Scan for the cell matching the given text and deliver its [x, y] coordinate at center. 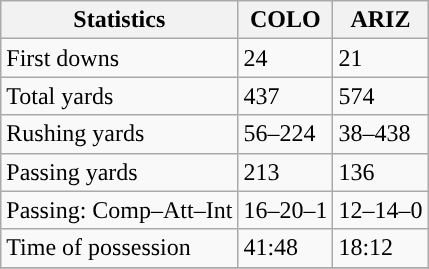
574 [380, 96]
16–20–1 [286, 210]
COLO [286, 20]
437 [286, 96]
213 [286, 172]
Passing: Comp–Att–Int [120, 210]
136 [380, 172]
56–224 [286, 134]
21 [380, 58]
ARIZ [380, 20]
18:12 [380, 248]
41:48 [286, 248]
First downs [120, 58]
24 [286, 58]
12–14–0 [380, 210]
Passing yards [120, 172]
Time of possession [120, 248]
38–438 [380, 134]
Total yards [120, 96]
Rushing yards [120, 134]
Statistics [120, 20]
